Return (x, y) of the center of cell containing provided text 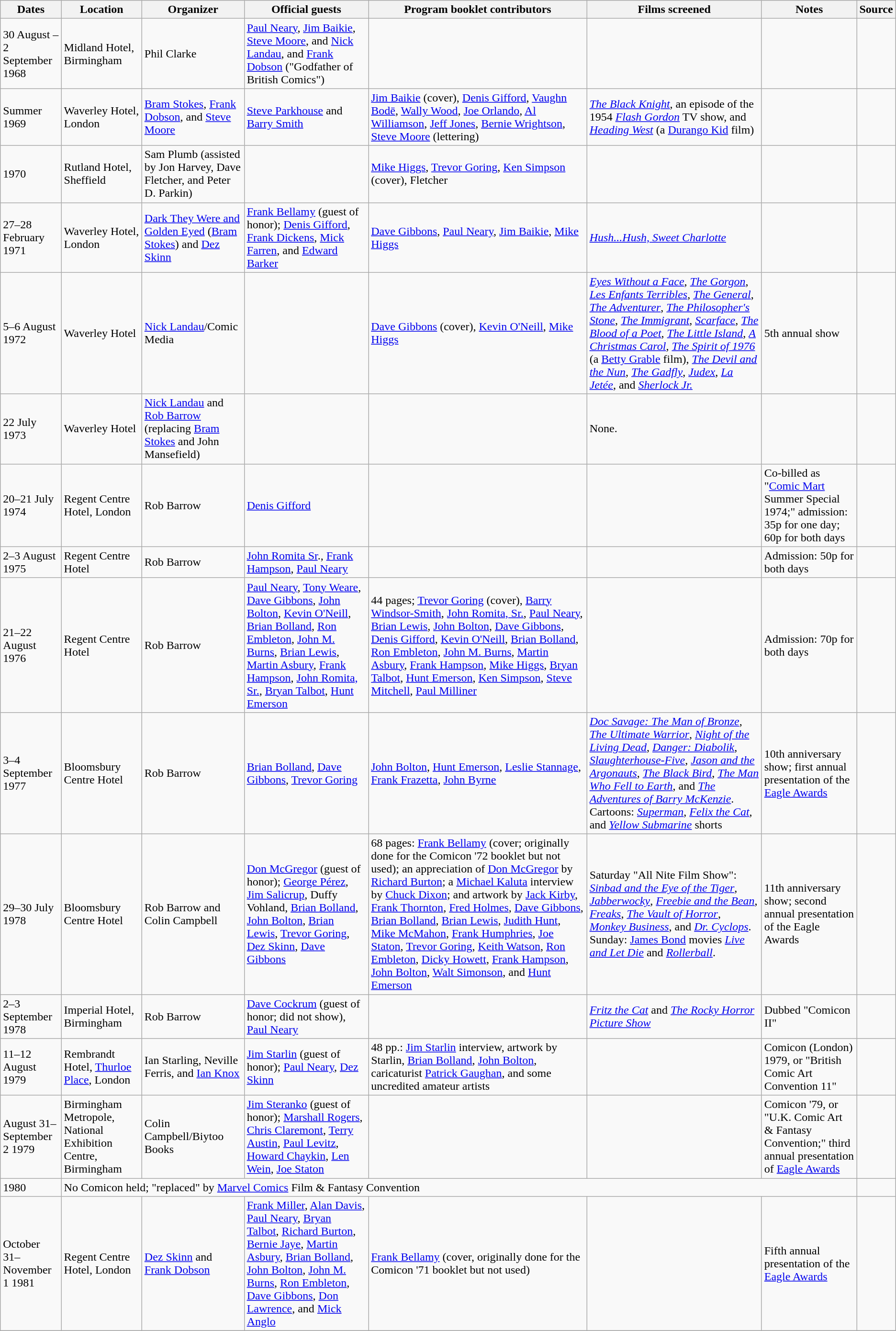
1970 (31, 174)
Sam Plumb (assisted by Jon Harvey, Dave Fletcher, and Peter D. Parkin) (193, 174)
Imperial Hotel, Birmingham (101, 1017)
Frank Bellamy (cover, originally done for the Comicon '71 booklet but not used) (478, 1264)
1980 (31, 1187)
Nick Landau/Comic Media (193, 333)
Fritz the Cat and The Rocky Horror Picture Show (674, 1017)
Dave Cockrum (guest of honor; did not show), Paul Neary (306, 1017)
August 31–September 2 1979 (31, 1137)
3–4 September 1977 (31, 773)
The Black Knight, an episode of the 1954 Flash Gordon TV show, and Heading West (a Durango Kid film) (674, 117)
29–30 July 1978 (31, 914)
Ian Starling, Neville Ferris, and Ian Knox (193, 1067)
10th anniversary show; first annual presentation of the Eagle Awards (809, 773)
Steve Parkhouse and Barry Smith (306, 117)
Comicon '79, or "U.K. Comic Art & Fantasy Convention;" third annual presentation of Eagle Awards (809, 1137)
Hush...Hush, Sweet Charlotte (674, 237)
Jim Steranko (guest of honor); Marshall Rogers, Chris Claremont, Terry Austin, Paul Levitz, Howard Chaykin, Len Wein, Joe Staton (306, 1137)
Phil Clarke (193, 54)
Notes (809, 10)
Admission: 70p for both days (809, 645)
Summer 1969 (31, 117)
No Comicon held; "replaced" by Marvel Comics Film & Fantasy Convention (459, 1187)
Frank Bellamy (guest of honor); Denis Gifford, Frank Dickens, Mick Farren, and Edward Barker (306, 237)
48 pp.: Jim Starlin interview, artwork by Starlin, Brian Bolland, John Bolton, caricaturist Patrick Gaughan, and some uncredited amateur artists (478, 1067)
Jim Baikie (cover), Denis Gifford, Vaughn Bodē, Wally Wood, Joe Orlando, Al Williamson, Jeff Jones, Bernie Wrightson, Steve Moore (lettering) (478, 117)
Comicon (London) 1979, or "British Comic Art Convention 11" (809, 1067)
Brian Bolland, Dave Gibbons, Trevor Goring (306, 773)
Dates (31, 10)
Colin Campbell/Biytoo Books (193, 1137)
None. (674, 429)
21–22 August 1976 (31, 645)
Organizer (193, 10)
Dave Gibbons (cover), Kevin O'Neill, Mike Higgs (478, 333)
October 31–November 1 1981 (31, 1264)
Fifth annual presentation of the Eagle Awards (809, 1264)
11–12 August 1979 (31, 1067)
30 August – 2 September 1968 (31, 54)
John Bolton, Hunt Emerson, Leslie Stannage, Frank Frazetta, John Byrne (478, 773)
Location (101, 10)
Co-billed as "Comic Mart Summer Special 1974;" admission: 35p for one day; 60p for both days (809, 505)
2–3 September 1978 (31, 1017)
Bram Stokes, Frank Dobson, and Steve Moore (193, 117)
Denis Gifford (306, 505)
Dave Gibbons, Paul Neary, Jim Baikie, Mike Higgs (478, 237)
Mike Higgs, Trevor Goring, Ken Simpson (cover), Fletcher (478, 174)
Films screened (674, 10)
20–21 July 1974 (31, 505)
5th annual show (809, 333)
Midland Hotel, Birmingham (101, 54)
Rembrandt Hotel, Thurloe Place, London (101, 1067)
Program booklet contributors (478, 10)
Rutland Hotel, Sheffield (101, 174)
Dez Skinn and Frank Dobson (193, 1264)
Rob Barrow and Colin Campbell (193, 914)
11th anniversary show; second annual presentation of the Eagle Awards (809, 914)
Birmingham Metropole, National Exhibition Centre, Birmingham (101, 1137)
Dark They Were and Golden Eyed (Bram Stokes) and Dez Skinn (193, 237)
Nick Landau and Rob Barrow(replacing Bram Stokes and John Mansefield) (193, 429)
Paul Neary, Jim Baikie, Steve Moore, and Nick Landau, and Frank Dobson ("Godfather of British Comics") (306, 54)
27–28 February 1971 (31, 237)
5–6 August 1972 (31, 333)
Official guests (306, 10)
22 July 1973 (31, 429)
Admission: 50p for both days (809, 562)
Jim Starlin (guest of honor); Paul Neary, Dez Skinn (306, 1067)
Dubbed "Comicon II" (809, 1017)
John Romita Sr., Frank Hampson, Paul Neary (306, 562)
2–3 August 1975 (31, 562)
Source (876, 10)
